Locate the cell with the specified text and output its (x, y) center coordinate. 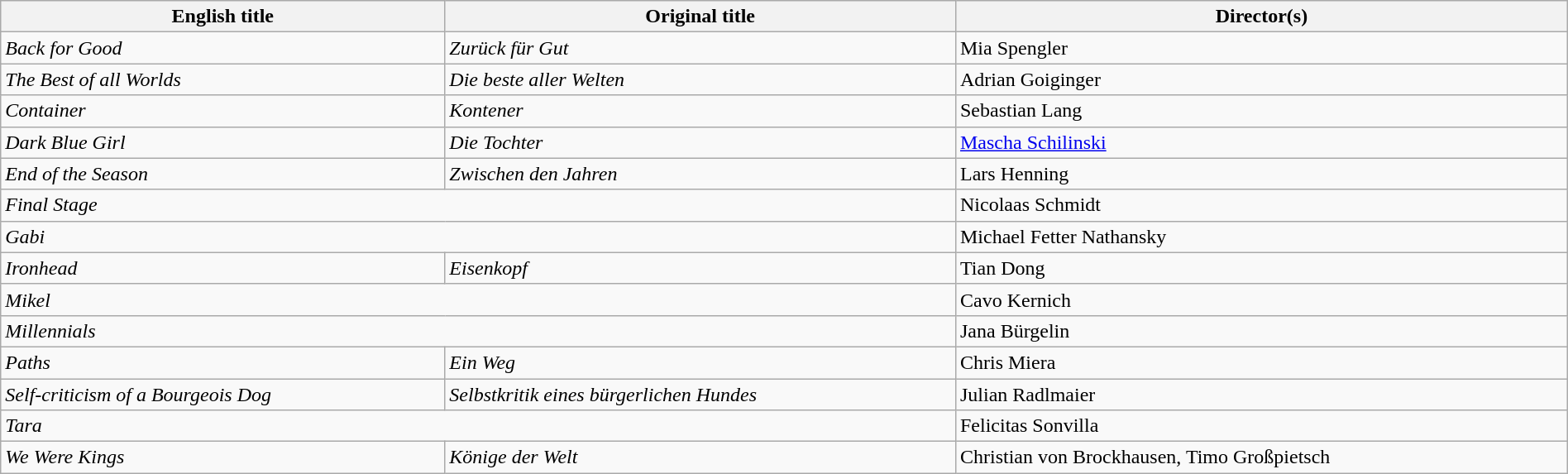
We Were Kings (223, 457)
Felicitas Sonvilla (1261, 426)
Die beste aller Welten (700, 79)
Jana Bürgelin (1261, 331)
Michael Fetter Nathansky (1261, 237)
Könige der Welt (700, 457)
Self-criticism of a Bourgeois Dog (223, 395)
Die Tochter (700, 142)
Adrian Goiginger (1261, 79)
Julian Radlmaier (1261, 395)
Zwischen den Jahren (700, 174)
Chris Miera (1261, 362)
Millennials (478, 331)
Selbstkritik eines bürgerlichen Hundes (700, 395)
Gabi (478, 237)
Ironhead (223, 268)
Sebastian Lang (1261, 111)
The Best of all Worlds (223, 79)
Mascha Schilinski (1261, 142)
Back for Good (223, 48)
Original title (700, 17)
Zurück für Gut (700, 48)
Mikel (478, 299)
Final Stage (478, 205)
Christian von Brockhausen, Timo Großpietsch (1261, 457)
Lars Henning (1261, 174)
Cavo Kernich (1261, 299)
Tara (478, 426)
Ein Weg (700, 362)
Kontener (700, 111)
Tian Dong (1261, 268)
Director(s) (1261, 17)
Nicolaas Schmidt (1261, 205)
Container (223, 111)
Dark Blue Girl (223, 142)
Paths (223, 362)
English title (223, 17)
Eisenkopf (700, 268)
Mia Spengler (1261, 48)
End of the Season (223, 174)
